Locate the cell with the specified text and output its [x, y] center coordinate. 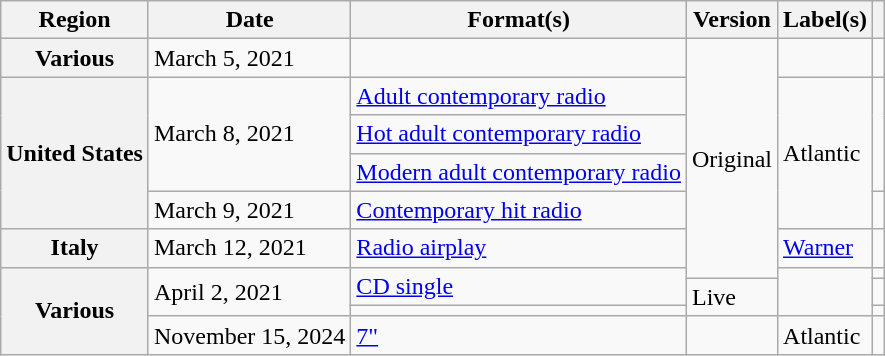
April 2, 2021 [249, 292]
Live [732, 297]
United States [75, 153]
Radio airplay [519, 248]
Version [732, 20]
March 9, 2021 [249, 210]
March 12, 2021 [249, 248]
Region [75, 20]
CD single [519, 286]
Warner [826, 248]
Italy [75, 248]
November 15, 2024 [249, 335]
7" [519, 335]
Modern adult contemporary radio [519, 172]
Adult contemporary radio [519, 96]
March 5, 2021 [249, 58]
Hot adult contemporary radio [519, 134]
March 8, 2021 [249, 134]
Original [732, 158]
Format(s) [519, 20]
Label(s) [826, 20]
Contemporary hit radio [519, 210]
Date [249, 20]
